Scan for the cell matching the given text and deliver its [x, y] coordinate at center. 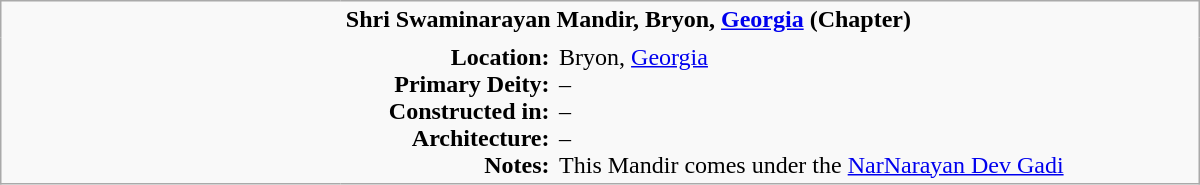
Location:Primary Deity:Constructed in:Architecture:Notes: [448, 110]
Bryon, Georgia – – – This Mandir comes under the NarNarayan Dev Gadi [876, 110]
Shri Swaminarayan Mandir, Bryon, Georgia (Chapter) [770, 20]
